Detect which cell encompasses the target text, then output its (x, y) center coordinate. 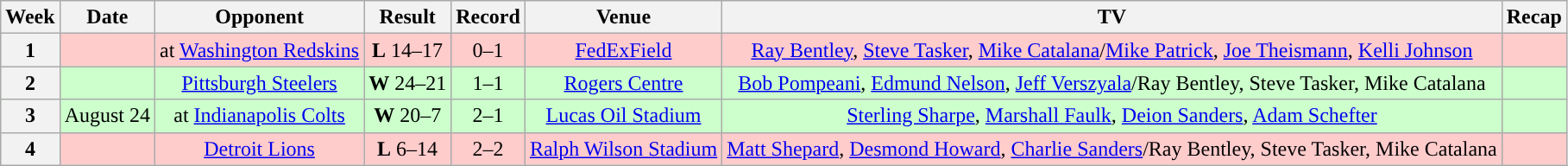
Date (107, 17)
0–1 (488, 50)
2 (30, 83)
W 24–21 (407, 83)
Pittsburgh Steelers (260, 83)
1 (30, 50)
2–1 (488, 116)
Sterling Sharpe, Marshall Faulk, Deion Sanders, Adam Schefter (1112, 116)
2–2 (488, 149)
1–1 (488, 83)
W 20–7 (407, 116)
August 24 (107, 116)
3 (30, 116)
at Indianapolis Colts (260, 116)
L 14–17 (407, 50)
4 (30, 149)
Rogers Centre (623, 83)
Ray Bentley, Steve Tasker, Mike Catalana/Mike Patrick, Joe Theismann, Kelli Johnson (1112, 50)
Result (407, 17)
Bob Pompeani, Edmund Nelson, Jeff Verszyala/Ray Bentley, Steve Tasker, Mike Catalana (1112, 83)
Venue (623, 17)
at Washington Redskins (260, 50)
TV (1112, 17)
Lucas Oil Stadium (623, 116)
Detroit Lions (260, 149)
Record (488, 17)
L 6–14 (407, 149)
Recap (1534, 17)
Ralph Wilson Stadium (623, 149)
FedExField (623, 50)
Matt Shepard, Desmond Howard, Charlie Sanders/Ray Bentley, Steve Tasker, Mike Catalana (1112, 149)
Opponent (260, 17)
Week (30, 17)
